From the cell containing the given text, extract its center point as [X, Y] coordinate. 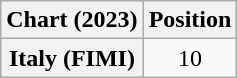
Chart (2023) [72, 20]
Position [190, 20]
10 [190, 58]
Italy (FIMI) [72, 58]
